For the text-containing cell, return its midpoint in (X, Y) coordinate format. 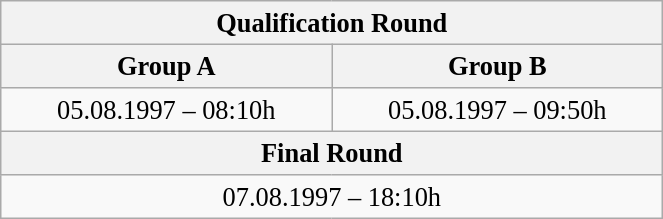
Group A (166, 66)
Final Round (332, 153)
05.08.1997 – 09:50h (498, 109)
Qualification Round (332, 22)
Group B (498, 66)
05.08.1997 – 08:10h (166, 109)
07.08.1997 – 18:10h (332, 197)
